Extract the [x, y] coordinate from the center of the cell holding the provided text.  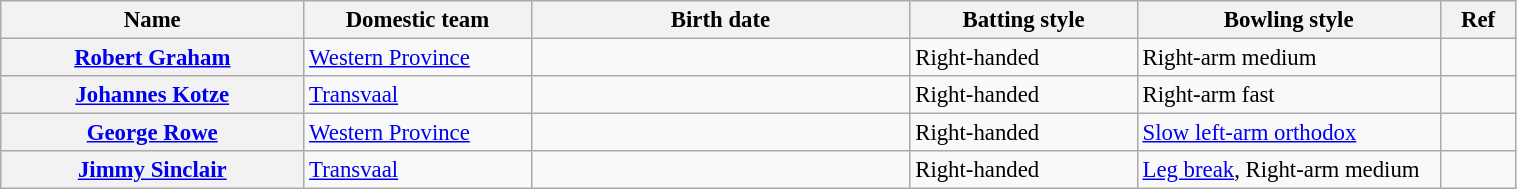
Birth date [720, 20]
Ref [1478, 20]
Domestic team [418, 20]
Name [152, 20]
Right-arm fast [1288, 95]
George Rowe [152, 133]
Bowling style [1288, 20]
Robert Graham [152, 58]
Johannes Kotze [152, 95]
Batting style [1024, 20]
Right-arm medium [1288, 58]
Leg break, Right-arm medium [1288, 170]
Jimmy Sinclair [152, 170]
Slow left-arm orthodox [1288, 133]
